Output the [x, y] coordinate of the center of the cell containing the given text.  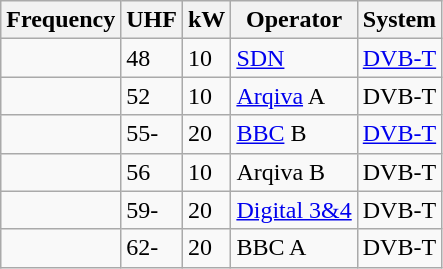
BBC B [294, 134]
Operator [294, 20]
55- [152, 134]
Frequency [61, 20]
Arqiva B [294, 172]
62- [152, 248]
52 [152, 96]
56 [152, 172]
Arqiva A [294, 96]
59- [152, 210]
kW [206, 20]
System [399, 20]
SDN [294, 58]
BBC A [294, 248]
UHF [152, 20]
48 [152, 58]
Digital 3&4 [294, 210]
